Return [X, Y] of the center of cell containing provided text 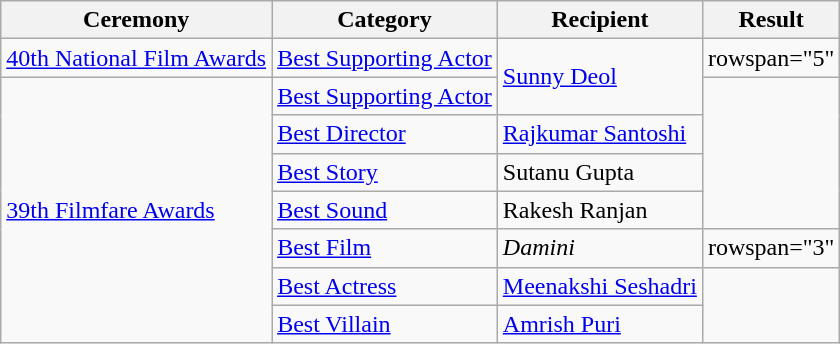
Rajkumar Santoshi [600, 134]
Rakesh Ranjan [600, 210]
40th National Film Awards [136, 58]
Best Film [385, 248]
rowspan="3" [771, 248]
Best Sound [385, 210]
Meenakshi Seshadri [600, 286]
Result [771, 20]
Sutanu Gupta [600, 172]
Damini [600, 248]
Best Villain [385, 324]
rowspan="5" [771, 58]
39th Filmfare Awards [136, 210]
Best Actress [385, 286]
Best Story [385, 172]
Ceremony [136, 20]
Amrish Puri [600, 324]
Recipient [600, 20]
Category [385, 20]
Best Director [385, 134]
Sunny Deol [600, 77]
